From the cell containing the given text, extract its center point as (X, Y) coordinate. 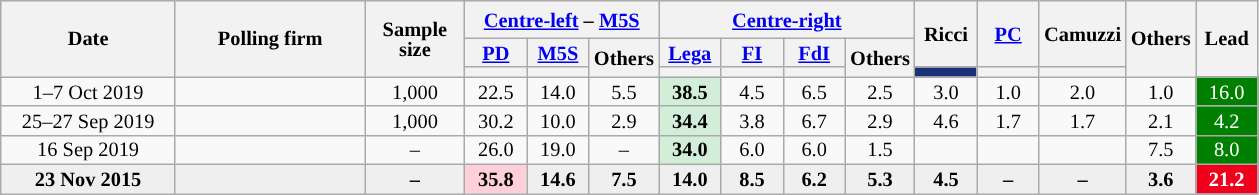
1.5 (880, 150)
2.5 (880, 92)
PD (496, 52)
4.6 (946, 120)
Sample size (415, 38)
30.2 (496, 120)
2.0 (1082, 92)
Centre-left – M5S (562, 19)
2.1 (1161, 120)
10.0 (558, 120)
5.3 (880, 178)
Lega (690, 52)
1–7 Oct 2019 (88, 92)
19.0 (558, 150)
34.4 (690, 120)
14.6 (558, 178)
Centre-right (787, 19)
Ricci (946, 34)
34.0 (690, 150)
Camuzzi (1082, 34)
5.5 (624, 92)
Lead (1227, 38)
4.2 (1227, 120)
FI (752, 52)
8.0 (1227, 150)
M5S (558, 52)
35.8 (496, 178)
26.0 (496, 150)
Date (88, 38)
3.0 (946, 92)
6.2 (814, 178)
Polling firm (270, 38)
16 Sep 2019 (88, 150)
6.5 (814, 92)
16.0 (1227, 92)
FdI (814, 52)
25–27 Sep 2019 (88, 120)
38.5 (690, 92)
6.7 (814, 120)
3.8 (752, 120)
3.6 (1161, 178)
21.2 (1227, 178)
8.5 (752, 178)
23 Nov 2015 (88, 178)
PC (1008, 34)
22.5 (496, 92)
